From the cell containing the given text, extract its center point as (X, Y) coordinate. 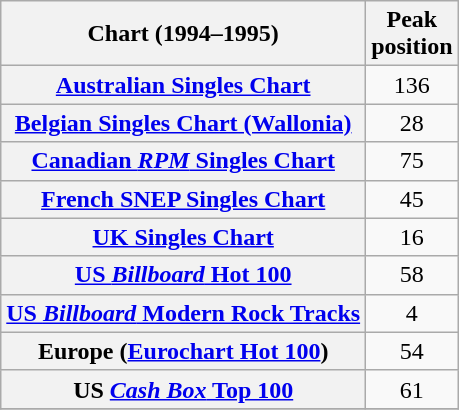
UK Singles Chart (184, 237)
75 (412, 161)
French SNEP Singles Chart (184, 199)
Peakposition (412, 34)
US Billboard Modern Rock Tracks (184, 313)
16 (412, 237)
Canadian RPM Singles Chart (184, 161)
Australian Singles Chart (184, 85)
US Billboard Hot 100 (184, 275)
Chart (1994–1995) (184, 34)
54 (412, 351)
61 (412, 389)
Europe (Eurochart Hot 100) (184, 351)
US Cash Box Top 100 (184, 389)
Belgian Singles Chart (Wallonia) (184, 123)
28 (412, 123)
45 (412, 199)
58 (412, 275)
136 (412, 85)
4 (412, 313)
